Return (X, Y) of the center of cell containing provided text 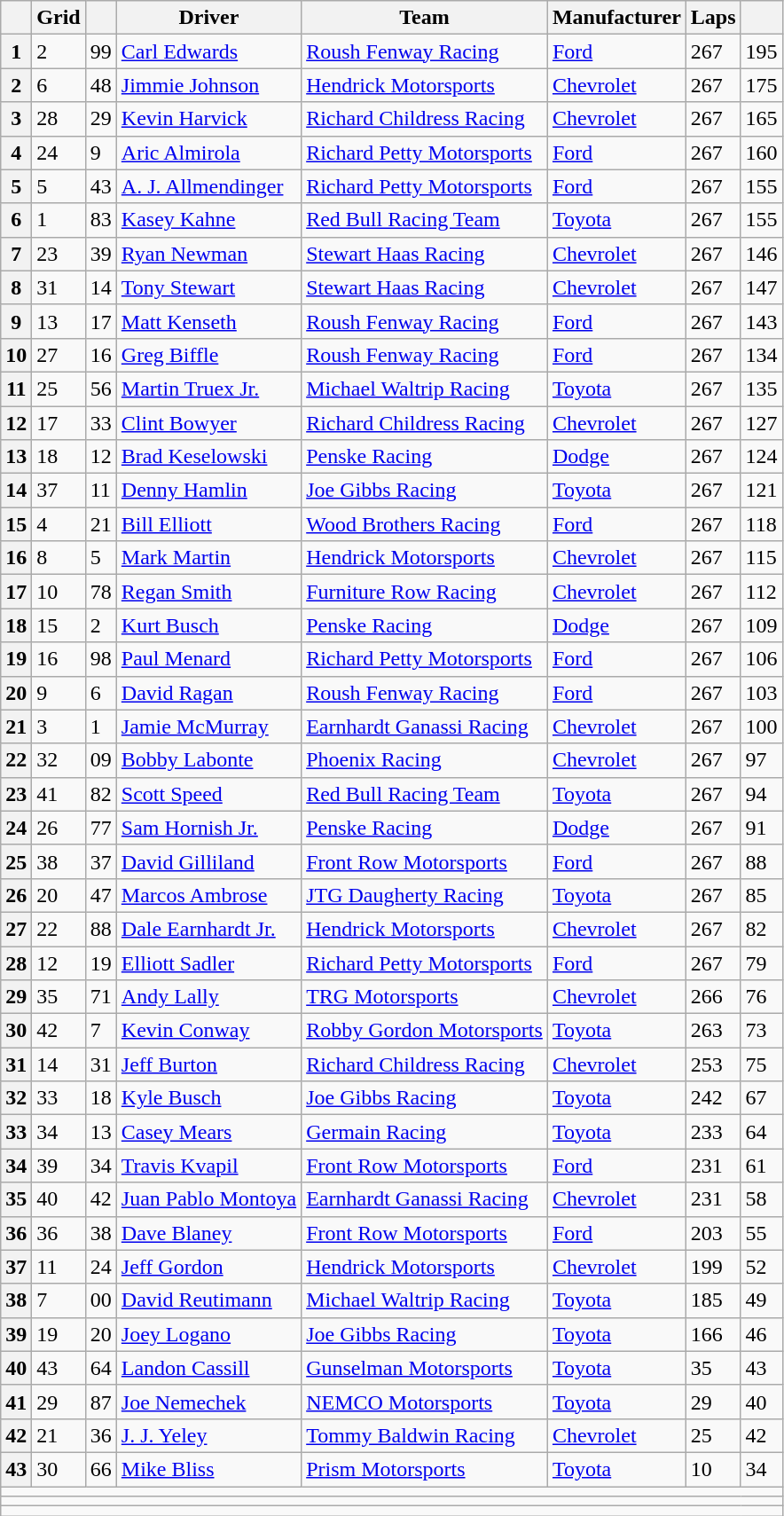
David Reutimann (208, 1300)
79 (761, 962)
73 (761, 1031)
87 (101, 1402)
Regan Smith (208, 592)
Kurt Busch (208, 625)
Driver (208, 18)
121 (761, 491)
75 (761, 1064)
A. J. Allmendinger (208, 186)
Casey Mears (208, 1132)
Kevin Conway (208, 1031)
109 (761, 625)
Wood Brothers Racing (425, 524)
49 (761, 1300)
166 (713, 1334)
100 (761, 727)
52 (761, 1267)
J. J. Yeley (208, 1435)
124 (761, 457)
134 (761, 355)
Joey Logano (208, 1334)
147 (761, 287)
Denny Hamlin (208, 491)
143 (761, 321)
Robby Gordon Motorsports (425, 1031)
Kyle Busch (208, 1098)
242 (713, 1098)
Phoenix Racing (425, 760)
61 (761, 1166)
Mark Martin (208, 558)
118 (761, 524)
Joe Nemechek (208, 1402)
Dale Earnhardt Jr. (208, 929)
Andy Lally (208, 997)
Bobby Labonte (208, 760)
91 (761, 828)
94 (761, 794)
Travis Kvapil (208, 1166)
Paul Menard (208, 659)
165 (761, 119)
Ryan Newman (208, 254)
Matt Kenseth (208, 321)
Aric Almirola (208, 153)
195 (761, 51)
55 (761, 1233)
Carl Edwards (208, 51)
Jimmie Johnson (208, 85)
Landon Cassill (208, 1368)
Tony Stewart (208, 287)
Prism Motorsports (425, 1469)
266 (713, 997)
Sam Hornish Jr. (208, 828)
253 (713, 1064)
Jamie McMurray (208, 727)
233 (713, 1132)
146 (761, 254)
NEMCO Motorsports (425, 1402)
48 (101, 85)
Elliott Sadler (208, 962)
83 (101, 220)
67 (761, 1098)
185 (713, 1300)
71 (101, 997)
Laps (713, 18)
00 (101, 1300)
175 (761, 85)
Team (425, 18)
103 (761, 693)
Gunselman Motorsports (425, 1368)
Jeff Gordon (208, 1267)
263 (713, 1031)
Clint Bowyer (208, 423)
47 (101, 895)
76 (761, 997)
98 (101, 659)
Jeff Burton (208, 1064)
106 (761, 659)
Mike Bliss (208, 1469)
199 (713, 1267)
112 (761, 592)
Brad Keselowski (208, 457)
97 (761, 760)
TRG Motorsports (425, 997)
Kasey Kahne (208, 220)
58 (761, 1199)
99 (101, 51)
David Gilliland (208, 861)
Dave Blaney (208, 1233)
Greg Biffle (208, 355)
Kevin Harvick (208, 119)
115 (761, 558)
David Ragan (208, 693)
56 (101, 389)
09 (101, 760)
77 (101, 828)
85 (761, 895)
Juan Pablo Montoya (208, 1199)
Martin Truex Jr. (208, 389)
Marcos Ambrose (208, 895)
Germain Racing (425, 1132)
Tommy Baldwin Racing (425, 1435)
Scott Speed (208, 794)
Manufacturer (616, 18)
Bill Elliott (208, 524)
Furniture Row Racing (425, 592)
135 (761, 389)
160 (761, 153)
78 (101, 592)
66 (101, 1469)
46 (761, 1334)
JTG Daugherty Racing (425, 895)
127 (761, 423)
Grid (59, 18)
203 (713, 1233)
